Return (X, Y) of the center of cell containing provided text 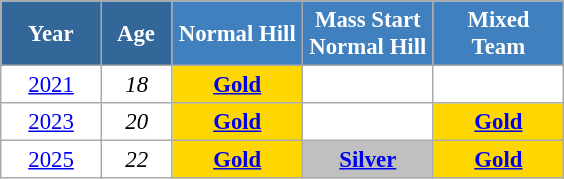
2023 (52, 122)
22 (136, 160)
18 (136, 85)
Mixed Team (498, 34)
Year (52, 34)
Normal Hill (238, 34)
2025 (52, 160)
2021 (52, 85)
Mass Start Normal Hill (368, 34)
Silver (368, 160)
20 (136, 122)
Age (136, 34)
